Detect which cell encompasses the target text, then output its [X, Y] center coordinate. 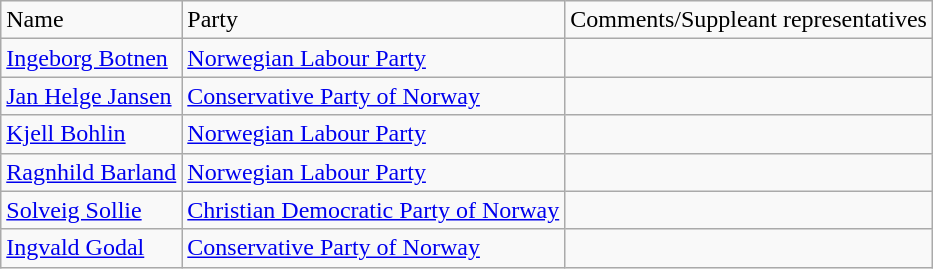
Ragnhild Barland [92, 172]
Christian Democratic Party of Norway [374, 210]
Comments/Suppleant representatives [749, 20]
Ingvald Godal [92, 248]
Kjell Bohlin [92, 134]
Name [92, 20]
Ingeborg Botnen [92, 58]
Solveig Sollie [92, 210]
Party [374, 20]
Jan Helge Jansen [92, 96]
